For the text-containing cell, return its midpoint in (x, y) coordinate format. 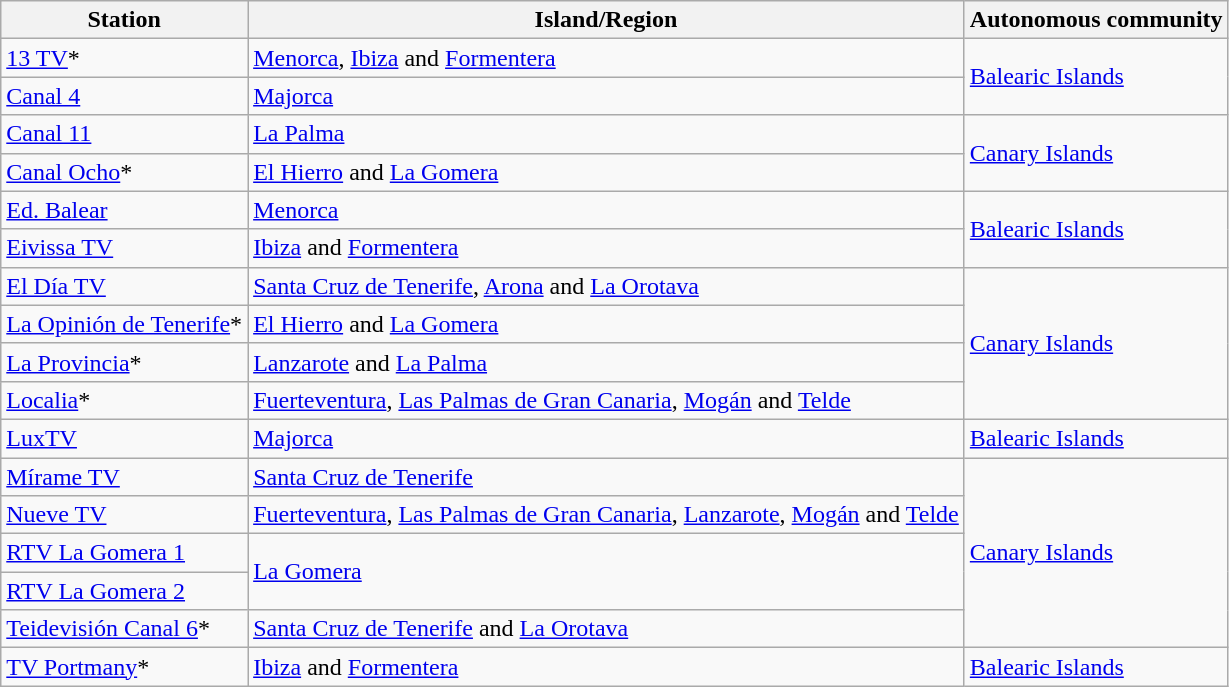
Autonomous community (1096, 20)
Nueve TV (124, 515)
Mírame TV (124, 477)
Canal 4 (124, 96)
Station (124, 20)
Fuerteventura, Las Palmas de Gran Canaria, Lanzarote, Mogán and Telde (606, 515)
Menorca (606, 210)
Island/Region (606, 20)
RTV La Gomera 2 (124, 591)
Lanzarote and La Palma (606, 362)
RTV La Gomera 1 (124, 553)
Canal 11 (124, 134)
Menorca, Ibiza and Formentera (606, 58)
LuxTV (124, 438)
El Día TV (124, 286)
Localia* (124, 400)
Ed. Balear (124, 210)
La Palma (606, 134)
13 TV* (124, 58)
Santa Cruz de Tenerife, Arona and La Orotava (606, 286)
TV Portmany* (124, 667)
Eivissa TV (124, 248)
Santa Cruz de Tenerife (606, 477)
La Opinión de Tenerife* (124, 324)
Canal Ocho* (124, 172)
La Provincia* (124, 362)
La Gomera (606, 572)
Santa Cruz de Tenerife and La Orotava (606, 629)
Fuerteventura, Las Palmas de Gran Canaria, Mogán and Telde (606, 400)
Teidevisión Canal 6* (124, 629)
